From the cell containing the given text, extract its center point as [x, y] coordinate. 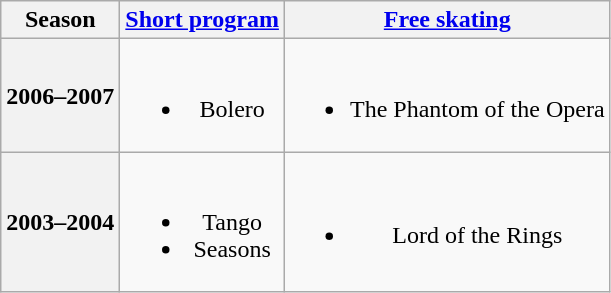
2006–2007 [60, 96]
2003–2004 [60, 222]
Free skating [447, 20]
Tango Seasons [202, 222]
Bolero [202, 96]
The Phantom of the Opera [447, 96]
Season [60, 20]
Lord of the Rings [447, 222]
Short program [202, 20]
